Pinpoint the cell where the given text exists, returning its (X, Y) midpoint coordinate. 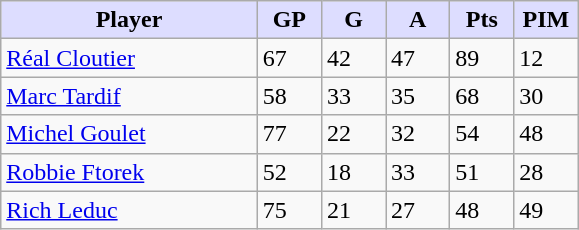
42 (353, 58)
49 (546, 210)
18 (353, 172)
Robbie Ftorek (130, 172)
32 (418, 134)
52 (289, 172)
Pts (482, 20)
GP (289, 20)
Michel Goulet (130, 134)
68 (482, 96)
58 (289, 96)
Réal Cloutier (130, 58)
30 (546, 96)
A (418, 20)
PIM (546, 20)
Rich Leduc (130, 210)
89 (482, 58)
47 (418, 58)
21 (353, 210)
12 (546, 58)
28 (546, 172)
77 (289, 134)
27 (418, 210)
51 (482, 172)
54 (482, 134)
67 (289, 58)
Marc Tardif (130, 96)
G (353, 20)
Player (130, 20)
22 (353, 134)
35 (418, 96)
75 (289, 210)
